Capture the cell that displays the provided text and extract its [X, Y] central coordinate. 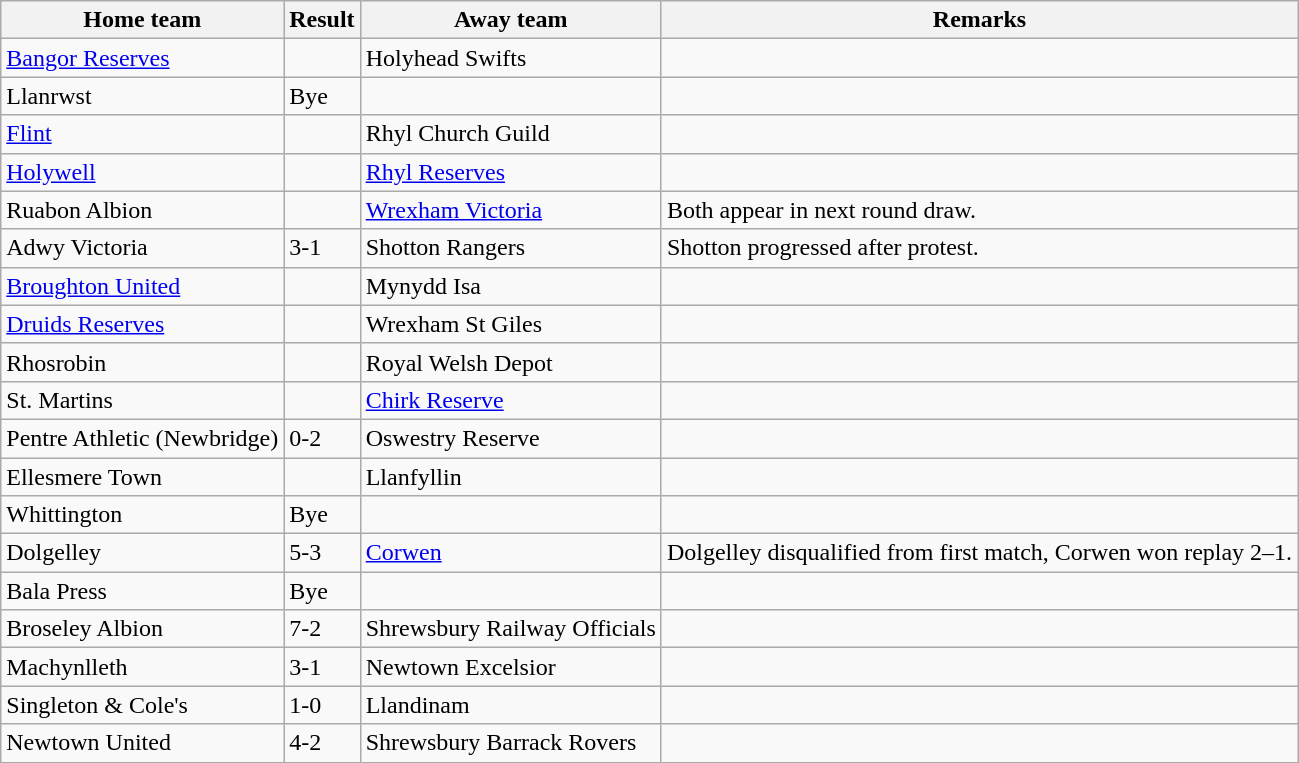
Pentre Athletic (Newbridge) [142, 438]
Home team [142, 20]
Ruabon Albion [142, 210]
Rhosrobin [142, 362]
Mynydd Isa [510, 286]
Shrewsbury Barrack Rovers [510, 743]
Result [322, 20]
Dolgelley [142, 553]
Shotton Rangers [510, 248]
Chirk Reserve [510, 400]
Holyhead Swifts [510, 58]
Adwy Victoria [142, 248]
Shotton progressed after protest. [979, 248]
Llandinam [510, 705]
Royal Welsh Depot [510, 362]
1-0 [322, 705]
Llanrwst [142, 96]
Druids Reserves [142, 324]
Corwen [510, 553]
4-2 [322, 743]
Machynlleth [142, 667]
Whittington [142, 515]
Newtown Excelsior [510, 667]
Rhyl Reserves [510, 172]
Away team [510, 20]
Singleton & Cole's [142, 705]
Dolgelley disqualified from first match, Corwen won replay 2–1. [979, 553]
Shrewsbury Railway Officials [510, 629]
Wrexham Victoria [510, 210]
Llanfyllin [510, 477]
Holywell [142, 172]
Flint [142, 134]
Wrexham St Giles [510, 324]
St. Martins [142, 400]
Oswestry Reserve [510, 438]
7-2 [322, 629]
Remarks [979, 20]
Broughton United [142, 286]
5-3 [322, 553]
Rhyl Church Guild [510, 134]
Bangor Reserves [142, 58]
Ellesmere Town [142, 477]
Bala Press [142, 591]
Both appear in next round draw. [979, 210]
Broseley Albion [142, 629]
Newtown United [142, 743]
0-2 [322, 438]
